Locate the cell with the specified text and output its (X, Y) center coordinate. 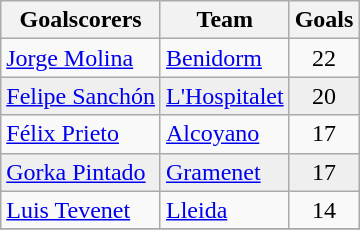
Alcoyano (224, 134)
Félix Prieto (81, 134)
14 (324, 210)
Jorge Molina (81, 58)
Gorka Pintado (81, 172)
20 (324, 96)
Benidorm (224, 58)
Goalscorers (81, 20)
Goals (324, 20)
Gramenet (224, 172)
Lleida (224, 210)
22 (324, 58)
L'Hospitalet (224, 96)
Luis Tevenet (81, 210)
Felipe Sanchón (81, 96)
Team (224, 20)
